Output the (x, y) coordinate of the center of the cell containing the given text.  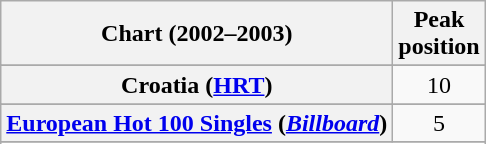
European Hot 100 Singles (Billboard) (197, 123)
10 (439, 85)
5 (439, 123)
Chart (2002–2003) (197, 34)
Croatia (HRT) (197, 85)
Peakposition (439, 34)
